Locate the cell with the specified text and output its (x, y) center coordinate. 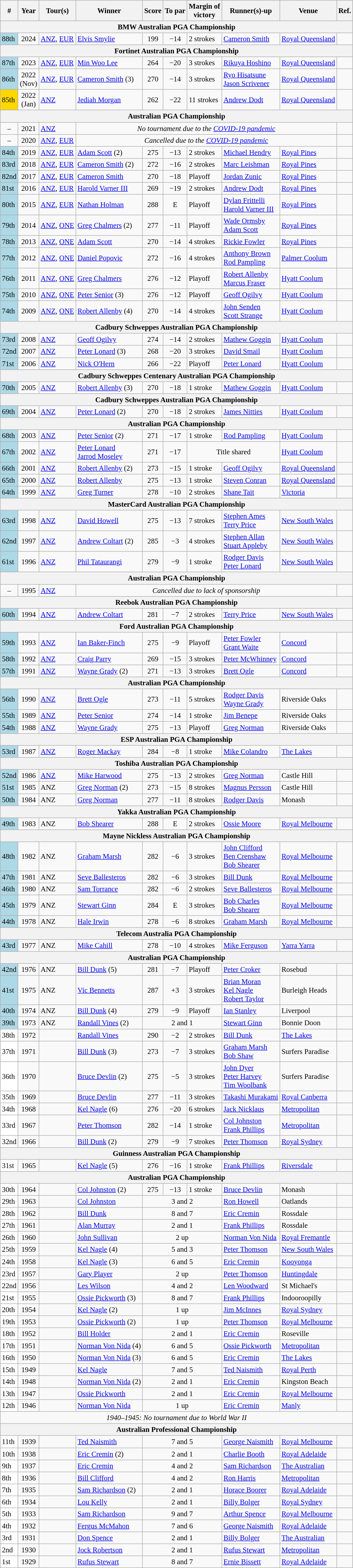
1978 (29, 922)
1980 (29, 889)
8th (9, 1478)
No tournament due to the COVID-19 pandemic (206, 128)
21st (9, 1298)
St Michael's (308, 1286)
53rd (9, 752)
31st (9, 1165)
66th (9, 468)
1965 (29, 1165)
Winner (109, 11)
32nd (9, 1141)
Peter Lonard Jarrod Moseley (109, 452)
5 strokes (204, 699)
James Nitties (251, 412)
ESP Australian PGA Championship (177, 740)
1957 (29, 1274)
11th (9, 1442)
Vic Bennetts (109, 990)
61st (9, 562)
Score (153, 11)
Magnus Persson (251, 788)
2016 (29, 188)
Cameron Smith (2) (109, 164)
Brian Moran Kel Nagle Robert Taylor (251, 990)
1948 (29, 1382)
Col Johnston (109, 1202)
46th (9, 889)
87th (9, 63)
7th (9, 1490)
1999 (29, 492)
−8 (175, 752)
2019 (29, 152)
Peter McWhinney (251, 659)
Oatlands (308, 1202)
Mike Cahill (109, 946)
Peter Lonard (2) (109, 412)
Yarra Yarra (308, 946)
1971 (29, 1051)
78th (9, 242)
Ref. (345, 11)
2005 (29, 388)
# (9, 11)
12th (9, 1406)
27th (9, 1226)
264 (153, 63)
42nd (9, 970)
1991 (29, 671)
Graham Marsh Bob Shaw (251, 1051)
Len Woodward (251, 1286)
1936 (29, 1478)
Rikuya Hoshino (251, 63)
2007 (29, 352)
Toshiba Australian PGA Championship (177, 764)
262 (153, 100)
72nd (9, 352)
2018 (29, 164)
Yakka Australian PGA Championship (177, 812)
1961 (29, 1226)
57th (9, 671)
Title shared (233, 452)
65th (9, 480)
1953 (29, 1322)
88th (9, 39)
38th (9, 1035)
Jock Robertson (109, 1550)
Rickie Fowler (251, 242)
1935 (29, 1490)
33rd (9, 1125)
2004 (29, 412)
20th (9, 1310)
28th (9, 1214)
29th (9, 1202)
Alan Murray (109, 1226)
Peter Lonard (3) (109, 352)
Kooyonga (308, 1262)
3 and 2 (182, 1202)
71st (9, 364)
BMW Australian PGA Championship (177, 27)
Kel Nagle (109, 1370)
Kingston Beach (308, 1382)
2024 (29, 39)
1938 (29, 1454)
199 (153, 39)
Jordan Zunic (251, 176)
Royal Perth (308, 1370)
2022(Nov) (29, 79)
73rd (9, 340)
2003 (29, 436)
Royal Canberra (308, 1097)
Lou Kelly (109, 1502)
Greg Norman (2) (109, 788)
15th (9, 1370)
Rod Pampling (251, 436)
1950 (29, 1358)
Robert Allenby Marcus Fraser (251, 279)
Bill Dunk (4) (109, 1011)
80th (9, 204)
85th (9, 100)
1976 (29, 970)
19th (9, 1322)
22nd (9, 1286)
2008 (29, 340)
1963 (29, 1202)
9 and 7 (182, 1514)
Palmer Coolum (308, 258)
Bill Dunk (3) (109, 1051)
1993 (29, 643)
2010 (29, 295)
Steven Conran (251, 480)
Charlie Booth (251, 1454)
2020 (29, 140)
Huntingdale (308, 1274)
1958 (29, 1262)
1987 (29, 752)
2012 (29, 258)
59th (9, 643)
1967 (29, 1125)
Don Spence (109, 1538)
68th (9, 436)
Sam Torrance (109, 889)
Andrew Coltart (109, 614)
26th (9, 1238)
1st (9, 1562)
2006 (29, 364)
Ossie Moore (251, 824)
34th (9, 1109)
Elvis Smylie (109, 39)
Bob Shearer (109, 824)
86th (9, 79)
Margin ofvictory (204, 11)
1970 (29, 1076)
70th (9, 388)
Manly (308, 1406)
1966 (29, 1141)
Mike Colandro (251, 752)
77th (9, 258)
Wayne Grady (109, 728)
Jim Benepe (251, 716)
Riversdale (308, 1165)
52nd (9, 776)
1997 (29, 541)
Shane Tait (251, 492)
Stephen Ames Terry Price (251, 521)
Reebok Australian PGA Championship (177, 602)
Kel Nagle (5) (109, 1165)
2015 (29, 204)
47th (9, 877)
67th (9, 452)
1939 (29, 1442)
+3 (175, 990)
11 strokes (204, 100)
Runner(s)-up (251, 11)
Fergus McMahon (109, 1526)
Bruce Devlin (2) (109, 1076)
Adam Scott (109, 242)
Eric Cremin (2) (109, 1454)
1988 (29, 728)
Ossie Pickworth (2) (109, 1322)
Kel Nagle (2) (109, 1310)
Rosebud (308, 970)
69th (9, 412)
75th (9, 295)
Ernie Bissett (251, 1562)
43rd (9, 946)
1929 (29, 1562)
74th (9, 311)
Gary Player (109, 1274)
6 strokes (204, 1109)
Robert Allenby (109, 480)
266 (153, 364)
1960 (29, 1238)
Jediah Morgan (109, 100)
63rd (9, 521)
84th (9, 152)
Mike Ferguson (251, 946)
1977 (29, 946)
83rd (9, 164)
268 (153, 352)
1992 (29, 659)
1972 (29, 1035)
1990 (29, 699)
44th (9, 922)
1947 (29, 1394)
1968 (29, 1109)
1955 (29, 1298)
Peter Senior (3) (109, 295)
Fortinet Australian PGA Championship (177, 51)
Harold Varner III (109, 188)
Stephen Allan Stuart Appleby (251, 541)
Peter Senior (2) (109, 436)
37th (9, 1051)
36th (9, 1076)
Les Wilson (109, 1286)
Roger Mackay (109, 752)
18th (9, 1334)
9th (9, 1466)
1964 (29, 1190)
Year (29, 11)
Cadbury Schweppes Centenary Australian PGA Championship (177, 376)
To par (175, 11)
Guinness Australian PGA Championship (177, 1154)
Rodger Davis (251, 800)
45th (9, 905)
Royal Fremantle (308, 1238)
Randall Vines (109, 1035)
Peter Lonard (251, 364)
2017 (29, 176)
60th (9, 614)
Mayne Nickless Australian PGA Championship (177, 836)
−2 (175, 1035)
2001 (29, 468)
2014 (29, 226)
Phil Tataurangi (109, 562)
4th (9, 1526)
1959 (29, 1250)
13th (9, 1394)
Jim McInnes (251, 1310)
1949 (29, 1370)
Cancelled due to lack of sponsorship (206, 590)
Tour(s) (57, 11)
1934 (29, 1502)
2011 (29, 279)
Kel Nagle (4) (109, 1250)
5th (9, 1514)
1932 (29, 1526)
1982 (29, 857)
41st (9, 990)
David Smail (251, 352)
6th (9, 1502)
Robert Allenby (4) (109, 311)
John Dyer Peter Harvey Tim Woolbank (251, 1076)
1930 (29, 1550)
16th (9, 1358)
−19 (175, 188)
1931 (29, 1538)
Terry Price (251, 614)
25th (9, 1250)
Greg Chalmers (2) (109, 226)
1952 (29, 1334)
Indooroopilly (308, 1298)
51st (9, 788)
48th (9, 857)
−3 (175, 541)
1995 (29, 590)
58th (9, 659)
Takashi Murakami (251, 1097)
Bill Dunk (2) (109, 1141)
5 and 3 (182, 1250)
1998 (29, 521)
Sam Richardson (2) (109, 1490)
55th (9, 716)
1984 (29, 800)
Daniel Popovic (109, 258)
1954 (29, 1310)
Min Woo Lee (109, 63)
2002 (29, 452)
1956 (29, 1286)
John Sullivan (109, 1238)
1951 (29, 1346)
2000 (29, 480)
1983 (29, 824)
24th (9, 1262)
54th (9, 728)
1973 (29, 1023)
1994 (29, 614)
Victoria (308, 492)
1969 (29, 1097)
Norman Von Nida (3) (109, 1358)
John Clifford Ben Crenshaw Bob Shearer (251, 857)
Bonnie Doon (308, 1023)
Cancelled due to the COVID-19 pandemic (206, 140)
2009 (29, 311)
1996 (29, 562)
Australian Professional Championship (177, 1430)
Jack Nicklaus (251, 1109)
Ford Australian PGA Championship (177, 626)
Randall Vines (2) (109, 1023)
Nathan Holman (109, 204)
−5 (175, 1076)
Wayne Grady (2) (109, 671)
2021 (29, 128)
Kel Nagle (6) (109, 1109)
Liverpool (308, 1011)
1933 (29, 1514)
17th (9, 1346)
Arthur Spence (251, 1514)
Bill Holder (109, 1334)
3rd (9, 1538)
Greg Chalmers (109, 279)
Nick O'Hern (109, 364)
1962 (29, 1214)
Col Johnston (2) (109, 1190)
Burleigh Heads (308, 990)
14th (9, 1382)
Norman Von Nida (2) (109, 1382)
2nd (9, 1550)
79th (9, 226)
Anthony Brown Rod Pampling (251, 258)
Andrew Coltart (2) (109, 541)
290 (153, 1035)
1975 (29, 990)
1946 (29, 1406)
Dylan Frittelli Harold Varner III (251, 204)
2022(Jan) (29, 100)
40th (9, 1011)
Mike Harwood (109, 776)
Venue (308, 11)
Ian Baker-Finch (109, 643)
39th (9, 1023)
1979 (29, 905)
Greg Turner (109, 492)
Rodger Davis Wayne Grady (251, 699)
2013 (29, 242)
Bob Charles Bob Shearer (251, 905)
Roseville (308, 1334)
1974 (29, 1011)
287 (153, 990)
Ron Harris (251, 1478)
1985 (29, 788)
64th (9, 492)
49th (9, 824)
7 and 6 (182, 1526)
Marc Leishman (251, 164)
1986 (29, 776)
Kel Nagle (3) (109, 1262)
1981 (29, 877)
Ryo Hisatsune Jason Scrivener (251, 79)
30th (9, 1190)
Bill Dunk (5) (109, 970)
Robert Allenby (2) (109, 468)
35th (9, 1097)
82nd (9, 176)
Ossie Pickworth (3) (109, 1298)
Norman Von Nida (4) (109, 1346)
76th (9, 279)
Ron Howell (251, 1202)
Peter Croker (251, 970)
Rodger Davis Peter Lonard (251, 562)
Col Johnston Frank Phillips (251, 1125)
23rd (9, 1274)
2023 (29, 63)
Craig Parry (109, 659)
John Senden Scott Strange (251, 311)
Wade Ormsby Adam Scott (251, 226)
Horace Boorer (251, 1490)
10th (9, 1454)
1989 (29, 716)
Telecom Australia PGA Championship (177, 934)
Hale Irwin (109, 922)
1940–1945: No tournament due to World War II (177, 1418)
56th (9, 699)
62nd (9, 541)
285 (153, 541)
Ian Stanley (251, 1011)
81st (9, 188)
MasterCard Australian PGA Championship (177, 504)
Peter Fowler Grant Waite (251, 643)
50th (9, 800)
Bill Clifford (109, 1478)
Peter Senior (109, 716)
David Howell (109, 521)
Robert Allenby (3) (109, 388)
Adam Scott (2) (109, 152)
Cameron Smith (3) (109, 79)
1937 (29, 1466)
Michael Hendry (251, 152)
